Locate the cell with the specified text and output its [x, y] center coordinate. 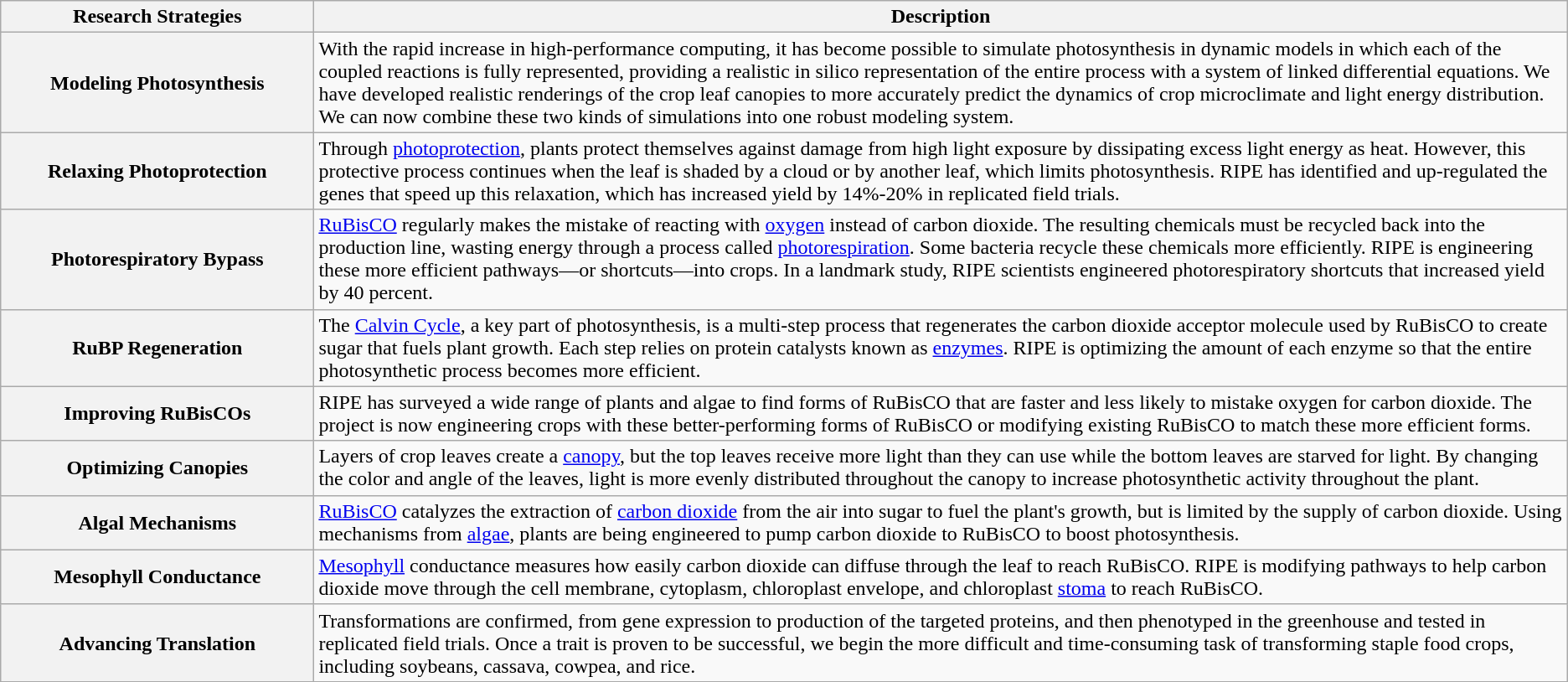
Mesophyll Conductance [157, 576]
Photorespiratory Bypass [157, 260]
Algal Mechanisms [157, 523]
Modeling Photosynthesis [157, 82]
Optimizing Canopies [157, 468]
Description [941, 17]
Improving RuBisCOs [157, 414]
Research Strategies [157, 17]
Advancing Translation [157, 643]
RuBP Regeneration [157, 348]
Relaxing Photoprotection [157, 171]
